Extract the (X, Y) coordinate from the center of the cell holding the provided text.  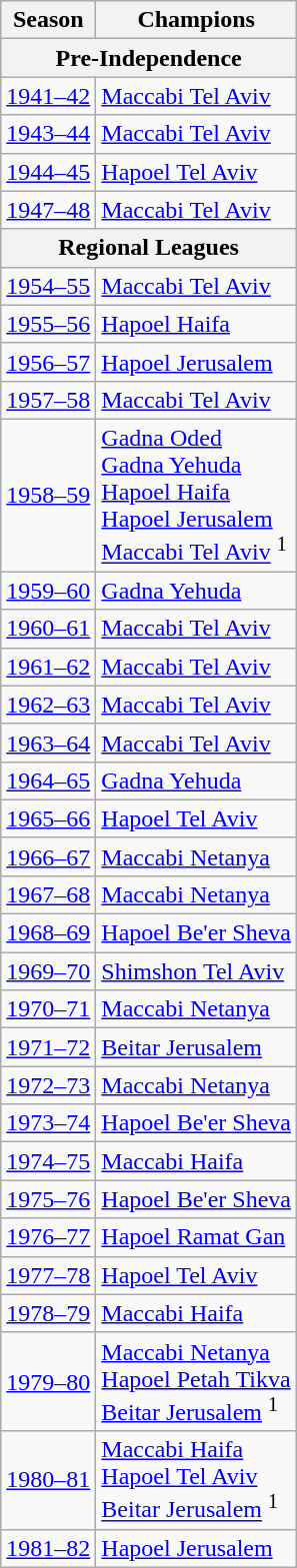
Maccabi HaifaHapoel Tel AvivBeitar Jerusalem 1 (196, 1481)
1980–81 (48, 1481)
1966–67 (48, 856)
Season (48, 20)
1947–48 (48, 210)
1977–78 (48, 1275)
1968–69 (48, 933)
Shimshon Tel Aviv (196, 971)
1962–63 (48, 705)
1959–60 (48, 591)
1970–71 (48, 1009)
1941–42 (48, 96)
1981–82 (48, 1548)
Hapoel Ramat Gan (196, 1237)
Regional Leagues (149, 248)
1971–72 (48, 1047)
1960–61 (48, 629)
Gadna Oded Gadna Yehuda Hapoel HaifaHapoel JerusalemMaccabi Tel Aviv 1 (196, 496)
1954–55 (48, 286)
Pre-Independence (149, 58)
Beitar Jerusalem (196, 1047)
Hapoel Haifa (196, 324)
1955–56 (48, 324)
Champions (196, 20)
1972–73 (48, 1085)
1973–74 (48, 1123)
1944–45 (48, 172)
1975–76 (48, 1199)
1961–62 (48, 667)
1979–80 (48, 1381)
1965–66 (48, 818)
Maccabi NetanyaHapoel Petah TikvaBeitar Jerusalem 1 (196, 1381)
1976–77 (48, 1237)
1974–75 (48, 1161)
1958–59 (48, 496)
1956–57 (48, 362)
1943–44 (48, 134)
1964–65 (48, 781)
1957–58 (48, 400)
1963–64 (48, 743)
1969–70 (48, 971)
1978–79 (48, 1313)
1967–68 (48, 894)
